For the text-containing cell, return its midpoint in [X, Y] coordinate format. 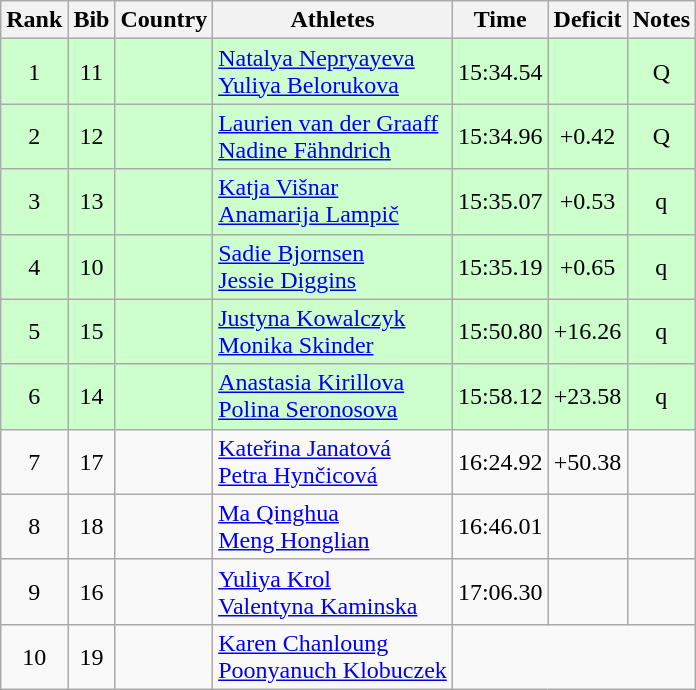
Sadie BjornsenJessie Diggins [333, 266]
+0.53 [588, 202]
Country [164, 20]
1 [34, 72]
12 [92, 136]
11 [92, 72]
4 [34, 266]
17 [92, 462]
15:34.54 [500, 72]
+23.58 [588, 396]
Justyna KowalczykMonika Skinder [333, 332]
15:34.96 [500, 136]
Athletes [333, 20]
Katja VišnarAnamarija Lampič [333, 202]
Laurien van der GraaffNadine Fähndrich [333, 136]
Deficit [588, 20]
+50.38 [588, 462]
14 [92, 396]
5 [34, 332]
2 [34, 136]
+0.65 [588, 266]
8 [34, 526]
+16.26 [588, 332]
16 [92, 592]
Rank [34, 20]
Karen ChanloungPoonyanuch Klobuczek [333, 656]
Ma QinghuaMeng Honglian [333, 526]
15 [92, 332]
16:24.92 [500, 462]
9 [34, 592]
Time [500, 20]
15:35.19 [500, 266]
7 [34, 462]
Kateřina JanatováPetra Hynčicová [333, 462]
6 [34, 396]
18 [92, 526]
15:58.12 [500, 396]
3 [34, 202]
Notes [661, 20]
17:06.30 [500, 592]
Natalya NepryayevaYuliya Belorukova [333, 72]
19 [92, 656]
Bib [92, 20]
Yuliya KrolValentyna Kaminska [333, 592]
+0.42 [588, 136]
15:35.07 [500, 202]
Anastasia KirillovaPolina Seronosova [333, 396]
16:46.01 [500, 526]
15:50.80 [500, 332]
13 [92, 202]
